Extract the [X, Y] coordinate from the center of the cell holding the provided text.  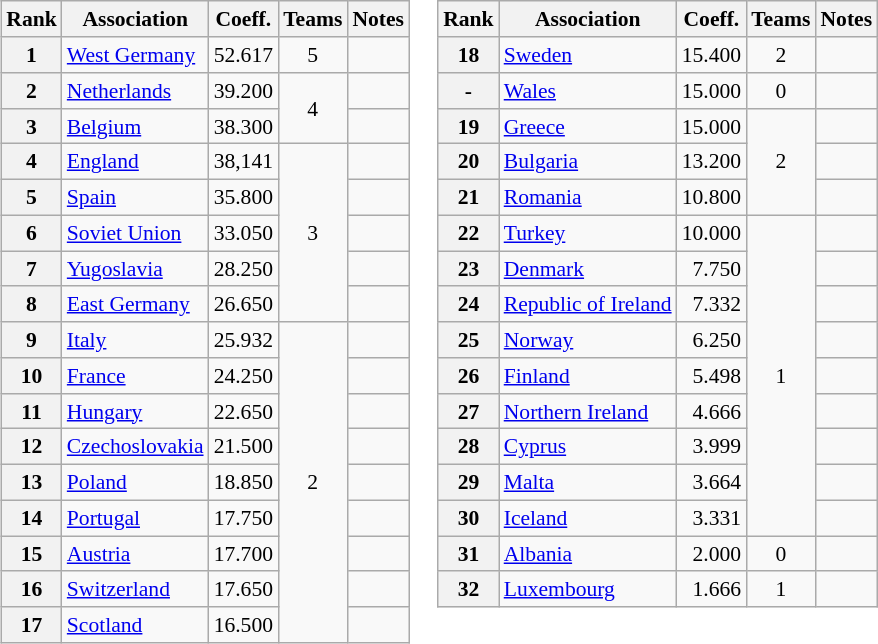
Yugoslavia [136, 269]
13 [32, 482]
18 [468, 55]
7.750 [712, 269]
Northern Ireland [588, 411]
25 [468, 340]
Luxembourg [588, 589]
Wales [588, 91]
Bulgaria [588, 162]
30 [468, 518]
35.800 [244, 197]
39.200 [244, 91]
East Germany [136, 304]
25.932 [244, 340]
17.750 [244, 518]
21.500 [244, 447]
26 [468, 376]
26.650 [244, 304]
Cyprus [588, 447]
24 [468, 304]
24.250 [244, 376]
15 [32, 554]
Spain [136, 197]
2.000 [712, 554]
14 [32, 518]
18.850 [244, 482]
Romania [588, 197]
Denmark [588, 269]
Turkey [588, 233]
10.000 [712, 233]
Soviet Union [136, 233]
Scotland [136, 625]
Italy [136, 340]
8 [32, 304]
4.666 [712, 411]
9 [32, 340]
16.500 [244, 625]
3.999 [712, 447]
Iceland [588, 518]
Austria [136, 554]
38,141 [244, 162]
Greece [588, 126]
5.498 [712, 376]
22 [468, 233]
Poland [136, 482]
3.664 [712, 482]
13.200 [712, 162]
38.300 [244, 126]
10.800 [712, 197]
Portugal [136, 518]
Sweden [588, 55]
- [468, 91]
32 [468, 589]
Netherlands [136, 91]
6 [32, 233]
Republic of Ireland [588, 304]
28.250 [244, 269]
6.250 [712, 340]
28 [468, 447]
52.617 [244, 55]
Malta [588, 482]
23 [468, 269]
12 [32, 447]
16 [32, 589]
22.650 [244, 411]
7.332 [712, 304]
Czechoslovakia [136, 447]
19 [468, 126]
Norway [588, 340]
Switzerland [136, 589]
21 [468, 197]
7 [32, 269]
Albania [588, 554]
20 [468, 162]
10 [32, 376]
17.700 [244, 554]
West Germany [136, 55]
15.400 [712, 55]
Belgium [136, 126]
11 [32, 411]
29 [468, 482]
Hungary [136, 411]
3.331 [712, 518]
17.650 [244, 589]
33.050 [244, 233]
France [136, 376]
31 [468, 554]
27 [468, 411]
Finland [588, 376]
1.666 [712, 589]
England [136, 162]
17 [32, 625]
